Detect which cell encompasses the target text, then output its [x, y] center coordinate. 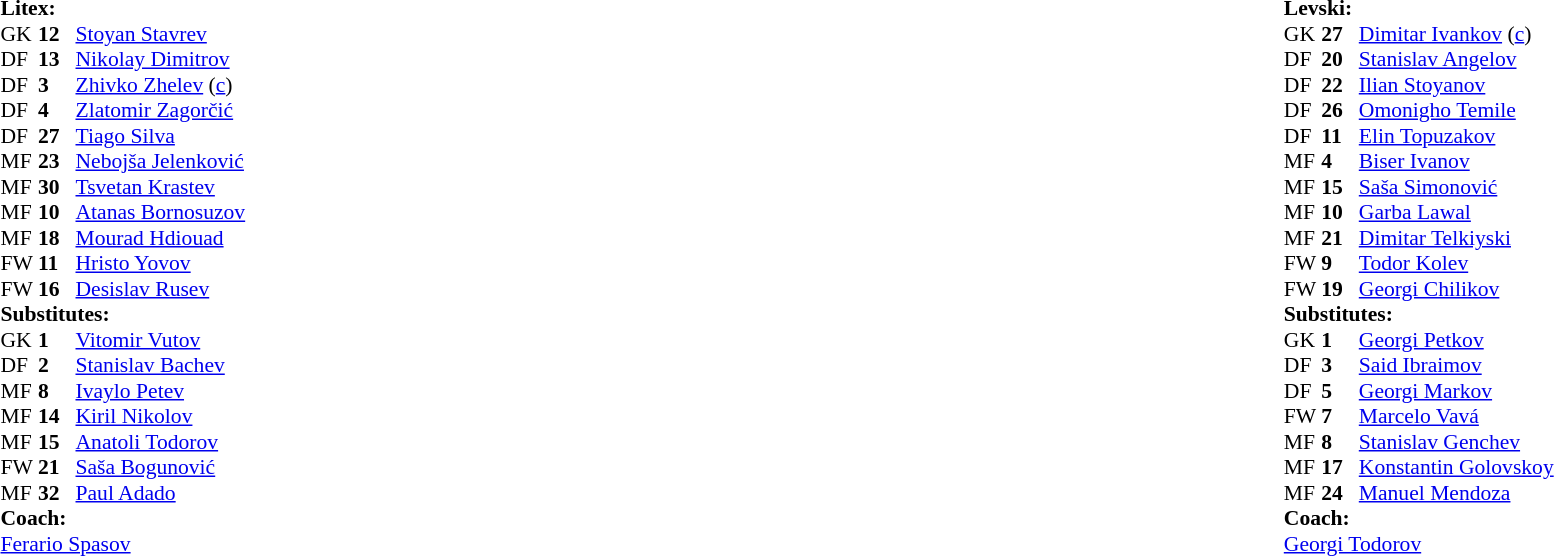
Nebojša Jelenković [161, 161]
Nikolay Dimitrov [161, 59]
14 [57, 417]
Said Ibraimov [1456, 365]
5 [1340, 391]
Stoyan Stavrev [161, 34]
Ilian Stoyanov [1456, 85]
Dimitar Telkiyski [1456, 238]
2 [57, 365]
Marcelo Vavá [1456, 417]
24 [1340, 493]
Georgi Petkov [1456, 340]
20 [1340, 59]
12 [57, 34]
17 [1340, 467]
23 [57, 161]
9 [1340, 263]
13 [57, 59]
Dimitar Ivankov (c) [1456, 34]
30 [57, 187]
Saša Bogunović [161, 467]
Hristo Yovov [161, 263]
Todor Kolev [1456, 263]
Omonigho Temile [1456, 111]
32 [57, 493]
Konstantin Golovskoy [1456, 467]
Vitomir Vutov [161, 340]
Saša Simonović [1456, 187]
Elin Topuzakov [1456, 136]
Tsvetan Krastev [161, 187]
7 [1340, 417]
Desislav Rusev [161, 289]
22 [1340, 85]
Atanas Bornosuzov [161, 213]
18 [57, 238]
16 [57, 289]
Anatoli Todorov [161, 442]
Paul Adado [161, 493]
Georgi Markov [1456, 391]
Tiago Silva [161, 136]
Stanislav Genchev [1456, 442]
Biser Ivanov [1456, 161]
26 [1340, 111]
Zhivko Zhelev (c) [161, 85]
Stanislav Bachev [161, 365]
Manuel Mendoza [1456, 493]
Kiril Nikolov [161, 417]
Mourad Hdiouad [161, 238]
Garba Lawal [1456, 213]
19 [1340, 289]
Ivaylo Petev [161, 391]
Zlatomir Zagorčić [161, 111]
Stanislav Angelov [1456, 59]
Georgi Chilikov [1456, 289]
